Pinpoint the cell where the given text exists, returning its [X, Y] midpoint coordinate. 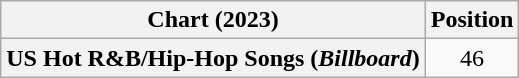
Chart (2023) [213, 20]
US Hot R&B/Hip-Hop Songs (Billboard) [213, 58]
Position [472, 20]
46 [472, 58]
